Return [x, y] of the center of cell containing provided text 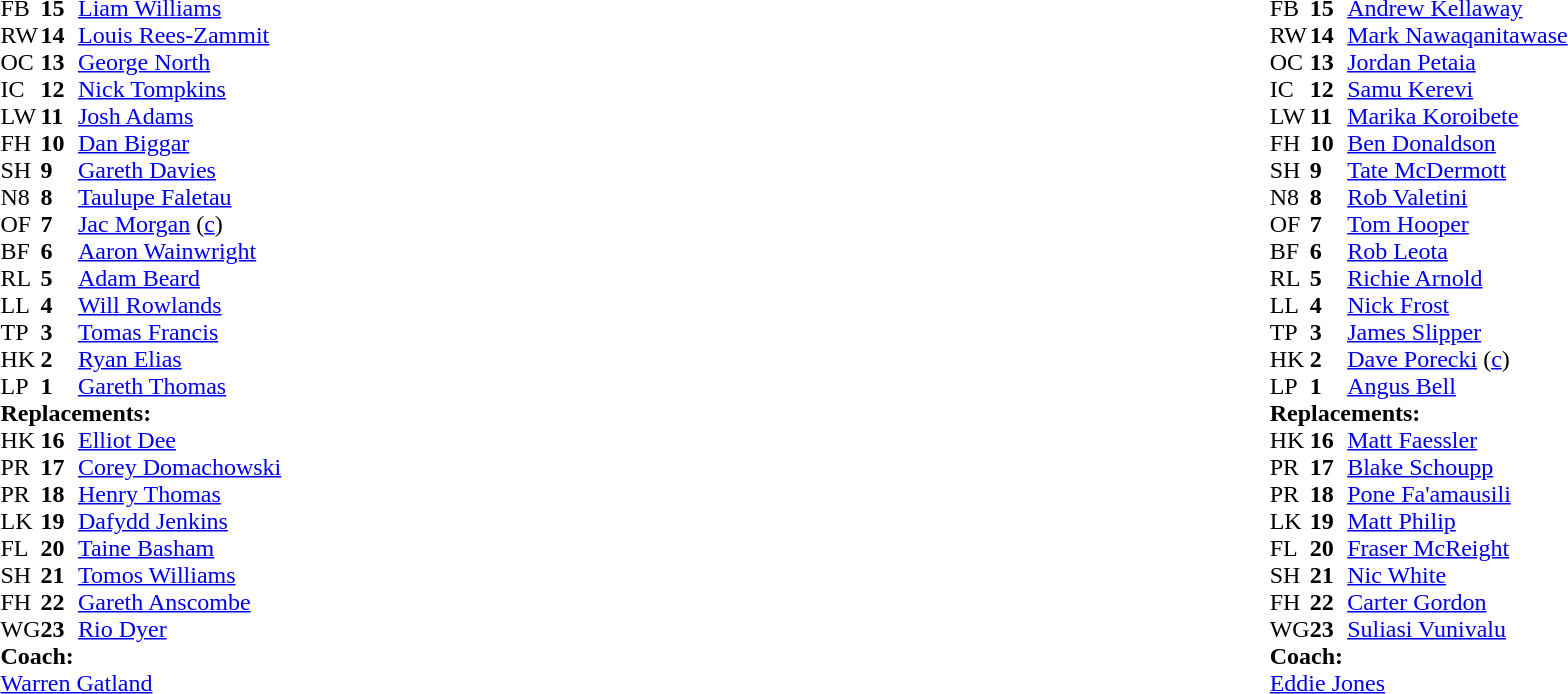
Taine Basham [180, 548]
Josh Adams [180, 116]
Louis Rees-Zammit [180, 36]
Elliot Dee [180, 440]
Jac Morgan (c) [180, 224]
Fraser McReight [1458, 548]
Nic White [1458, 576]
Ben Donaldson [1458, 144]
Corey Domachowski [180, 468]
Pone Fa'amausili [1458, 494]
Angus Bell [1458, 386]
Mark Nawaqanitawase [1458, 36]
Carter Gordon [1458, 602]
Richie Arnold [1458, 278]
Dave Porecki (c) [1458, 360]
Tom Hooper [1458, 224]
Taulupe Faletau [180, 198]
Matt Faessler [1458, 440]
Rob Leota [1458, 252]
Blake Schoupp [1458, 468]
James Slipper [1458, 332]
Gareth Anscombe [180, 602]
Nick Tompkins [180, 90]
Dan Biggar [180, 144]
Aaron Wainwright [180, 252]
Ryan Elias [180, 360]
Adam Beard [180, 278]
Gareth Thomas [180, 386]
Tomas Francis [180, 332]
Matt Philip [1458, 522]
Nick Frost [1458, 306]
Tate McDermott [1458, 170]
Gareth Davies [180, 170]
Dafydd Jenkins [180, 522]
Rob Valetini [1458, 198]
Will Rowlands [180, 306]
Suliasi Vunivalu [1458, 630]
Tomos Williams [180, 576]
Rio Dyer [180, 630]
Samu Kerevi [1458, 90]
Henry Thomas [180, 494]
George North [180, 62]
Marika Koroibete [1458, 116]
Jordan Petaia [1458, 62]
